Locate the cell with the specified text and output its (x, y) center coordinate. 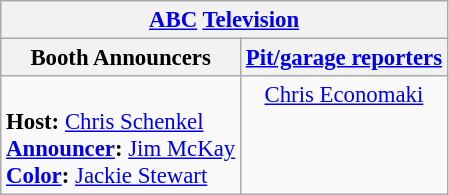
Booth Announcers (121, 58)
ABC Television (224, 20)
Pit/garage reporters (344, 58)
Chris Economaki (344, 136)
Host: Chris Schenkel Announcer: Jim McKay Color: Jackie Stewart (121, 136)
